Search for the cell housing the specified text and yield its [x, y] center coordinate. 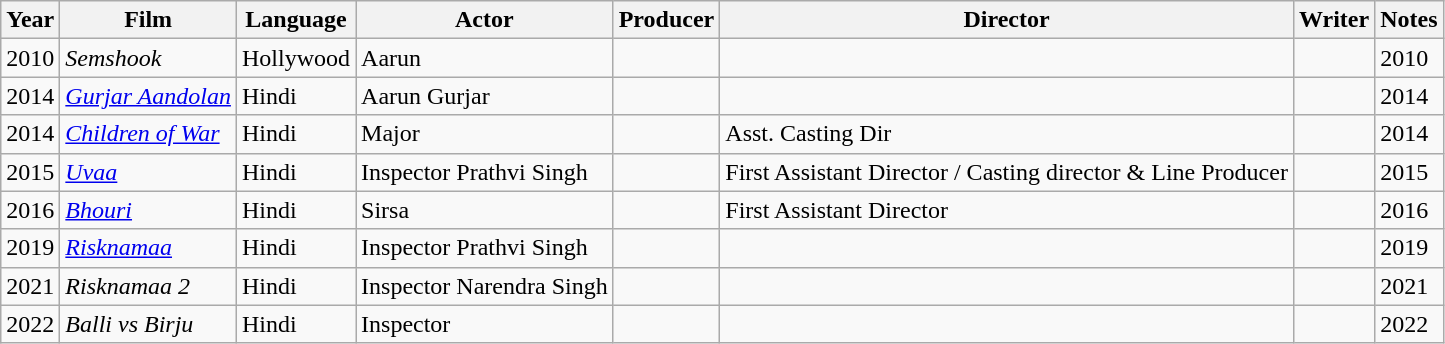
First Assistant Director [1007, 210]
Film [148, 20]
Hollywood [296, 58]
Major [485, 134]
Balli vs Birju [148, 324]
Actor [485, 20]
Asst. Casting Dir [1007, 134]
Aarun Gurjar [485, 96]
Semshook [148, 58]
Year [30, 20]
Risknamaa 2 [148, 286]
Director [1007, 20]
Producer [666, 20]
Language [296, 20]
Inspector Narendra Singh [485, 286]
Risknamaa [148, 248]
Notes [1409, 20]
Aarun [485, 58]
Gurjar Aandolan [148, 96]
Inspector [485, 324]
First Assistant Director / Casting director & Line Producer [1007, 172]
Children of War [148, 134]
Sirsa [485, 210]
Bhouri [148, 210]
Writer [1334, 20]
Uvaa [148, 172]
